Locate the cell with the specified text and output its [X, Y] center coordinate. 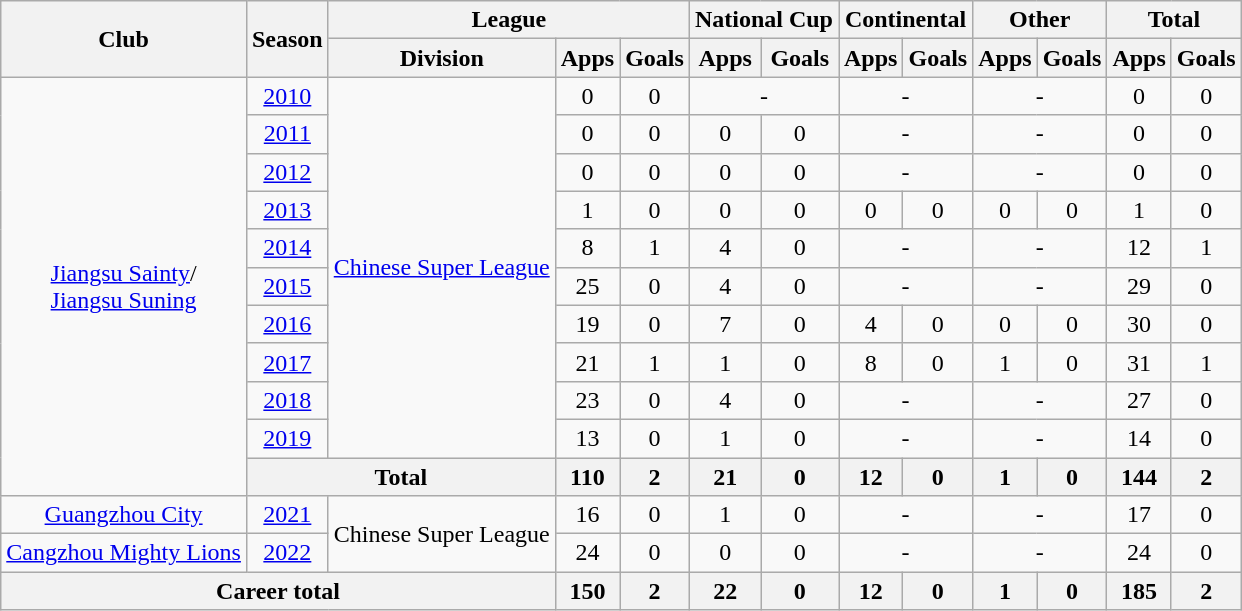
2021 [287, 515]
27 [1139, 400]
2022 [287, 553]
23 [587, 400]
7 [725, 324]
2014 [287, 248]
13 [587, 438]
Career total [278, 591]
Division [442, 58]
League [508, 20]
National Cup [764, 20]
2012 [287, 172]
2010 [287, 96]
Jiangsu Sainty/Jiangsu Suning [124, 286]
185 [1139, 591]
2019 [287, 438]
16 [587, 515]
2017 [287, 362]
22 [725, 591]
150 [587, 591]
14 [1139, 438]
2018 [287, 400]
31 [1139, 362]
Club [124, 39]
2016 [287, 324]
Season [287, 39]
29 [1139, 286]
Cangzhou Mighty Lions [124, 553]
144 [1139, 477]
2013 [287, 210]
2015 [287, 286]
Guangzhou City [124, 515]
Continental [905, 20]
19 [587, 324]
25 [587, 286]
110 [587, 477]
Other [1040, 20]
17 [1139, 515]
30 [1139, 324]
2011 [287, 134]
